Search for the cell housing the specified text and yield its [X, Y] center coordinate. 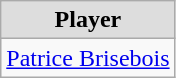
Player [88, 20]
Patrice Brisebois [88, 58]
